Capture the cell that displays the provided text and extract its (X, Y) central coordinate. 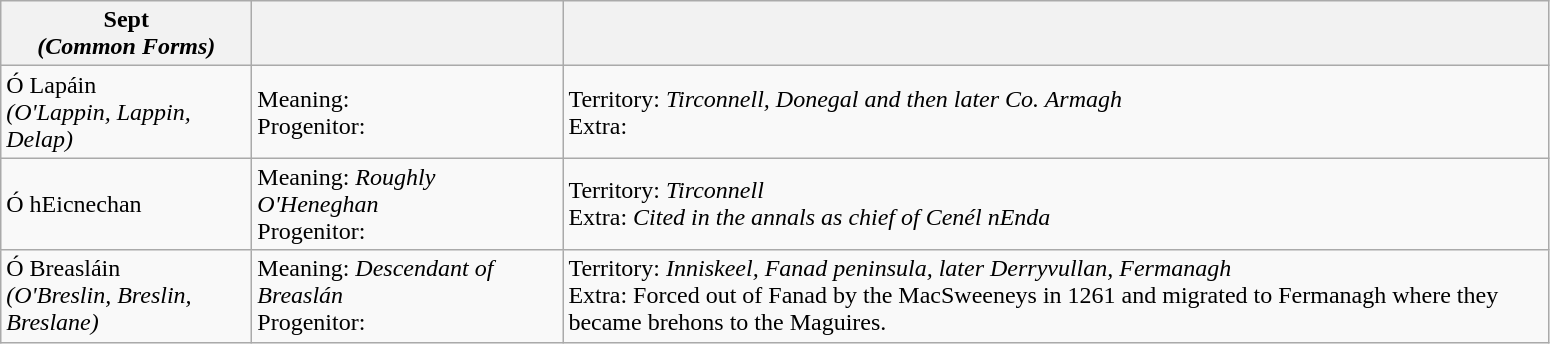
Sept(Common Forms) (126, 34)
Meaning:Progenitor: (408, 112)
Ó hEicnechan (126, 204)
Territory: Tirconnell, Donegal and then later Co. ArmaghExtra: (1056, 112)
Meaning: Roughly O'HeneghanProgenitor: (408, 204)
Meaning: Descendant of BreaslánProgenitor: (408, 296)
Ó Breasláin(O'Breslin, Breslin, Breslane) (126, 296)
Ó Lapáin(O'Lappin, Lappin, Delap) (126, 112)
Territory: TirconnellExtra: Cited in the annals as chief of Cenél nEnda (1056, 204)
